From the cell containing the given text, extract its center point as [x, y] coordinate. 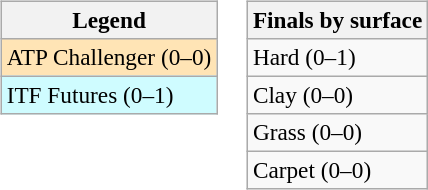
Hard (0–1) [337, 57]
Grass (0–0) [337, 133]
ATP Challenger (0–0) [108, 57]
Carpet (0–0) [337, 171]
ITF Futures (0–1) [108, 95]
Clay (0–0) [337, 95]
Finals by surface [337, 20]
Legend [108, 20]
